Identify which cell holds the provided text, then report its (x, y) central coordinate. 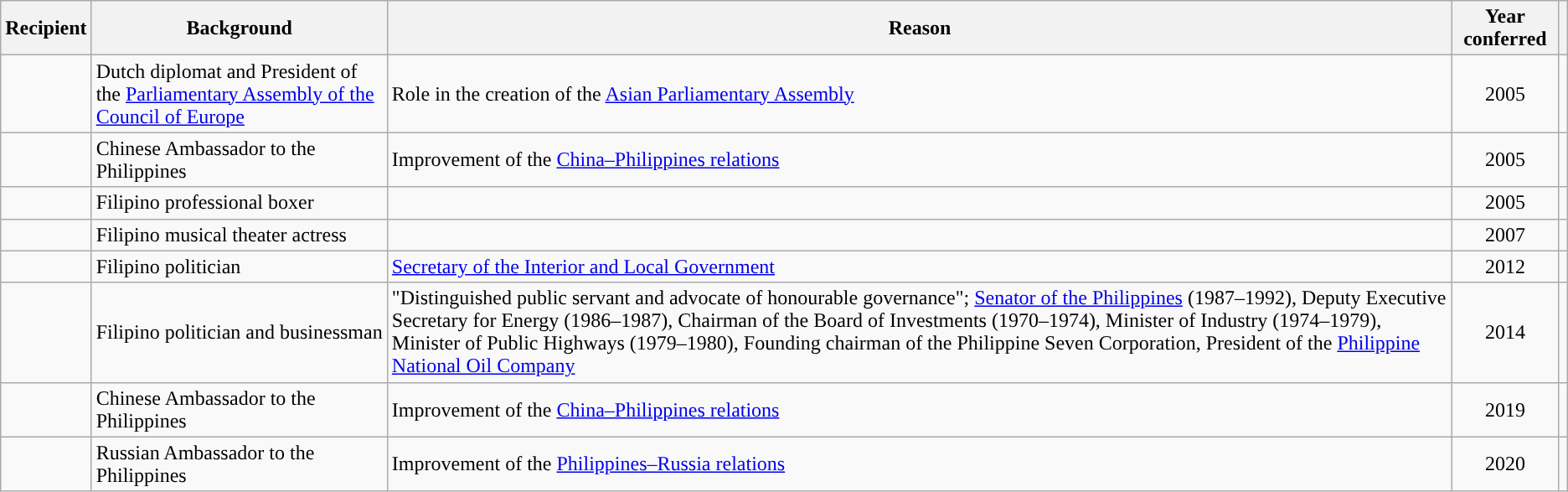
Russian Ambassador to the Philippines (240, 464)
2020 (1505, 464)
Dutch diplomat and President of the Parliamentary Assembly of the Council of Europe (240, 94)
2019 (1505, 409)
Role in the creation of the Asian Parliamentary Assembly (920, 94)
Filipino politician (240, 267)
Improvement of the Philippines–Russia relations (920, 464)
Recipient (46, 28)
2014 (1505, 332)
2007 (1505, 235)
Secretary of the Interior and Local Government (920, 267)
Filipino politician and businessman (240, 332)
Background (240, 28)
Year conferred (1505, 28)
2012 (1505, 267)
Reason (920, 28)
Filipino musical theater actress (240, 235)
Filipino professional boxer (240, 203)
